Search for the cell housing the specified text and yield its [x, y] center coordinate. 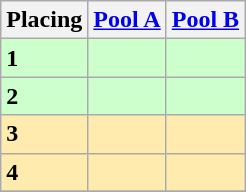
Placing [44, 20]
Pool B [205, 20]
2 [44, 96]
4 [44, 172]
1 [44, 58]
Pool A [127, 20]
3 [44, 134]
